Provide the [X, Y] coordinate of the cell's center where the given text is located.  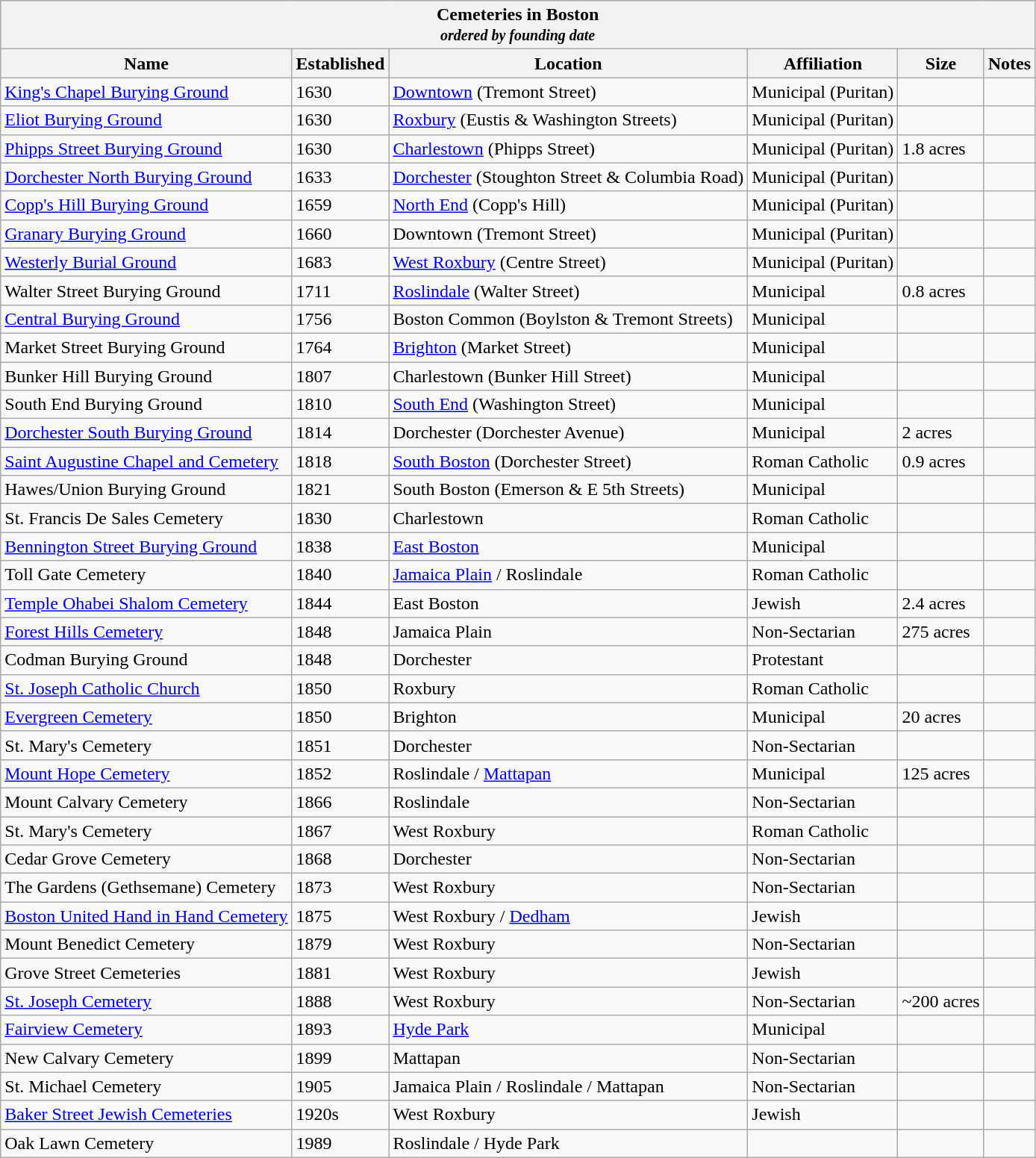
1.8 acres [940, 149]
Brighton [569, 717]
Roxbury [569, 688]
Walter Street Burying Ground [146, 290]
Charlestown [569, 518]
1899 [340, 1058]
1683 [340, 262]
The Gardens (Gethsemane) Cemetery [146, 888]
Temple Ohabei Shalom Cemetery [146, 603]
St. Francis De Sales Cemetery [146, 518]
Bennington Street Burying Ground [146, 547]
Fairview Cemetery [146, 1030]
1821 [340, 490]
Cedar Grove Cemetery [146, 859]
Boston Common (Boylston & Tremont Streets) [569, 319]
Grove Street Cemeteries [146, 973]
1633 [340, 177]
Toll Gate Cemetery [146, 575]
Protestant [823, 660]
St. Joseph Catholic Church [146, 688]
Bunker Hill Burying Ground [146, 376]
1844 [340, 603]
1764 [340, 347]
Copp's Hill Burying Ground [146, 205]
1867 [340, 831]
Oak Lawn Cemetery [146, 1143]
Size [940, 63]
King's Chapel Burying Ground [146, 92]
1881 [340, 973]
New Calvary Cemetery [146, 1058]
Codman Burying Ground [146, 660]
Evergreen Cemetery [146, 717]
1868 [340, 859]
Notes [1009, 63]
Mount Benedict Cemetery [146, 944]
Granary Burying Ground [146, 234]
1814 [340, 433]
Roslindale / Mattapan [569, 773]
Mount Hope Cemetery [146, 773]
1875 [340, 916]
Jamaica Plain / Roslindale / Mattapan [569, 1086]
Dorchester (Dorchester Avenue) [569, 433]
Dorchester (Stoughton Street & Columbia Road) [569, 177]
Mattapan [569, 1058]
Roxbury (Eustis & Washington Streets) [569, 120]
2.4 acres [940, 603]
1989 [340, 1143]
Forest Hills Cemetery [146, 632]
St. Joseph Cemetery [146, 1001]
Saint Augustine Chapel and Cemetery [146, 461]
Location [569, 63]
Phipps Street Burying Ground [146, 149]
Name [146, 63]
1920s [340, 1115]
1888 [340, 1001]
1905 [340, 1086]
Jamaica Plain / Roslindale [569, 575]
1840 [340, 575]
Charlestown (Bunker Hill Street) [569, 376]
Westerly Burial Ground [146, 262]
125 acres [940, 773]
Roslindale [569, 802]
West Roxbury / Dedham [569, 916]
West Roxbury (Centre Street) [569, 262]
1879 [340, 944]
South Boston (Emerson & E 5th Streets) [569, 490]
Affiliation [823, 63]
Cemeteries in Bostonordered by founding date [518, 25]
Brighton (Market Street) [569, 347]
Baker Street Jewish Cemeteries [146, 1115]
Jamaica Plain [569, 632]
Dorchester South Burying Ground [146, 433]
1830 [340, 518]
South Boston (Dorchester Street) [569, 461]
North End (Copp's Hill) [569, 205]
2 acres [940, 433]
Roslindale (Walter Street) [569, 290]
Eliot Burying Ground [146, 120]
Established [340, 63]
1866 [340, 802]
Hyde Park [569, 1030]
1893 [340, 1030]
1807 [340, 376]
Roslindale / Hyde Park [569, 1143]
Dorchester North Burying Ground [146, 177]
South End Burying Ground [146, 405]
1852 [340, 773]
1810 [340, 405]
0.9 acres [940, 461]
Market Street Burying Ground [146, 347]
1818 [340, 461]
1660 [340, 234]
Hawes/Union Burying Ground [146, 490]
St. Michael Cemetery [146, 1086]
Central Burying Ground [146, 319]
Boston United Hand in Hand Cemetery [146, 916]
20 acres [940, 717]
South End (Washington Street) [569, 405]
Mount Calvary Cemetery [146, 802]
~200 acres [940, 1001]
1659 [340, 205]
1873 [340, 888]
1838 [340, 547]
Charlestown (Phipps Street) [569, 149]
1851 [340, 745]
0.8 acres [940, 290]
1711 [340, 290]
1756 [340, 319]
275 acres [940, 632]
